Detect which cell encompasses the target text, then output its [x, y] center coordinate. 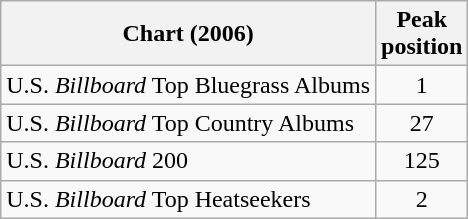
U.S. Billboard Top Heatseekers [188, 199]
U.S. Billboard Top Bluegrass Albums [188, 85]
27 [422, 123]
125 [422, 161]
U.S. Billboard 200 [188, 161]
Peakposition [422, 34]
U.S. Billboard Top Country Albums [188, 123]
Chart (2006) [188, 34]
1 [422, 85]
2 [422, 199]
